Provide the (X, Y) coordinate of the cell's center where the given text is located.  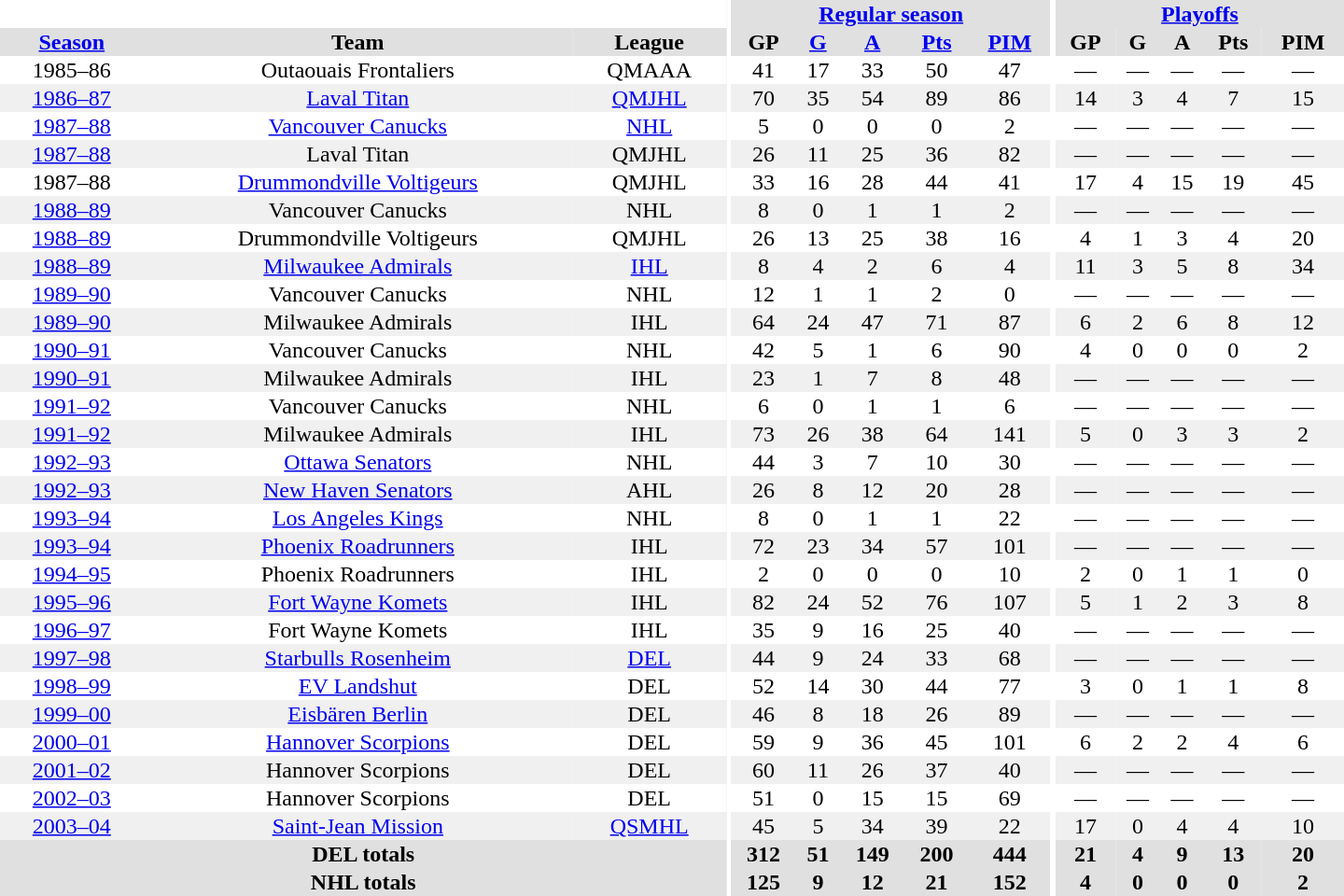
Outaouais Frontaliers (358, 70)
18 (872, 714)
125 (763, 882)
42 (763, 350)
37 (937, 770)
19 (1233, 182)
DEL totals (363, 854)
152 (1010, 882)
Starbulls Rosenheim (358, 658)
57 (937, 546)
1999–00 (72, 714)
86 (1010, 98)
2001–02 (72, 770)
71 (937, 322)
141 (1010, 434)
2002–03 (72, 798)
76 (937, 602)
39 (937, 826)
Team (358, 42)
2003–04 (72, 826)
149 (872, 854)
Regular season (891, 14)
48 (1010, 378)
EV Landshut (358, 686)
NHL totals (363, 882)
AHL (650, 490)
444 (1010, 854)
QMAAA (650, 70)
1995–96 (72, 602)
90 (1010, 350)
77 (1010, 686)
1997–98 (72, 658)
73 (763, 434)
Playoffs (1200, 14)
72 (763, 546)
1998–99 (72, 686)
200 (937, 854)
46 (763, 714)
60 (763, 770)
59 (763, 742)
Saint-Jean Mission (358, 826)
Ottawa Senators (358, 462)
87 (1010, 322)
1996–97 (72, 630)
70 (763, 98)
68 (1010, 658)
Los Angeles Kings (358, 518)
1985–86 (72, 70)
1994–95 (72, 574)
Eisbären Berlin (358, 714)
312 (763, 854)
Season (72, 42)
50 (937, 70)
54 (872, 98)
QSMHL (650, 826)
107 (1010, 602)
2000–01 (72, 742)
League (650, 42)
1986–87 (72, 98)
69 (1010, 798)
New Haven Senators (358, 490)
